Extract the [x, y] coordinate from the center of the cell holding the provided text.  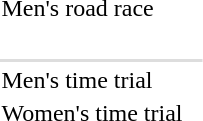
Men's time trial [92, 80]
